For the text-containing cell, return its midpoint in [X, Y] coordinate format. 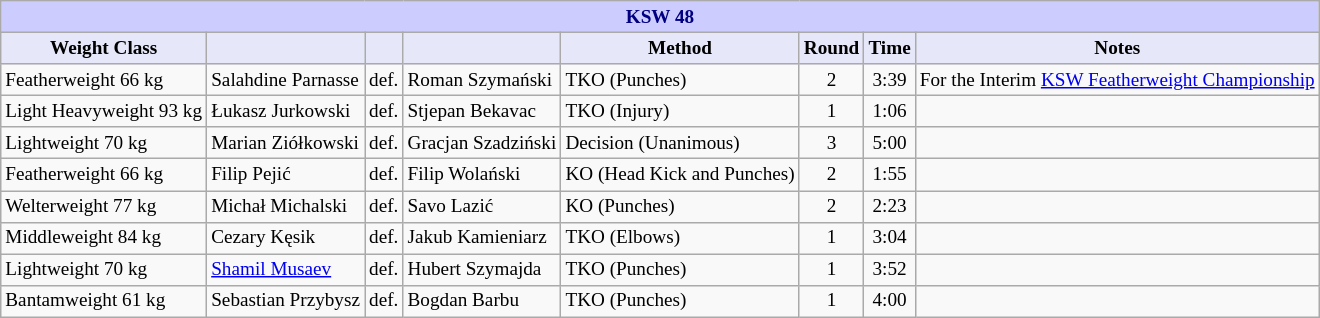
Decision (Unanimous) [680, 143]
Shamil Musaev [286, 270]
Filip Pejić [286, 175]
Round [832, 48]
Salahdine Parnasse [286, 80]
Gracjan Szadziński [482, 143]
Time [890, 48]
Savo Lazić [482, 206]
Marian Ziółkowski [286, 143]
KO (Head Kick and Punches) [680, 175]
Filip Wolański [482, 175]
Middleweight 84 kg [104, 238]
3:39 [890, 80]
TKO (Injury) [680, 111]
4:00 [890, 301]
KO (Punches) [680, 206]
Łukasz Jurkowski [286, 111]
Michał Michalski [286, 206]
For the Interim KSW Featherweight Championship [1117, 80]
Hubert Szymajda [482, 270]
3:52 [890, 270]
Notes [1117, 48]
1:55 [890, 175]
Cezary Kęsik [286, 238]
KSW 48 [660, 17]
Weight Class [104, 48]
Bogdan Barbu [482, 301]
Stjepan Bekavac [482, 111]
Light Heavyweight 93 kg [104, 111]
Welterweight 77 kg [104, 206]
1:06 [890, 111]
Method [680, 48]
2:23 [890, 206]
5:00 [890, 143]
Sebastian Przybysz [286, 301]
Roman Szymański [482, 80]
3 [832, 143]
Jakub Kamieniarz [482, 238]
3:04 [890, 238]
TKO (Elbows) [680, 238]
Bantamweight 61 kg [104, 301]
